From the cell containing the given text, extract its center point as [X, Y] coordinate. 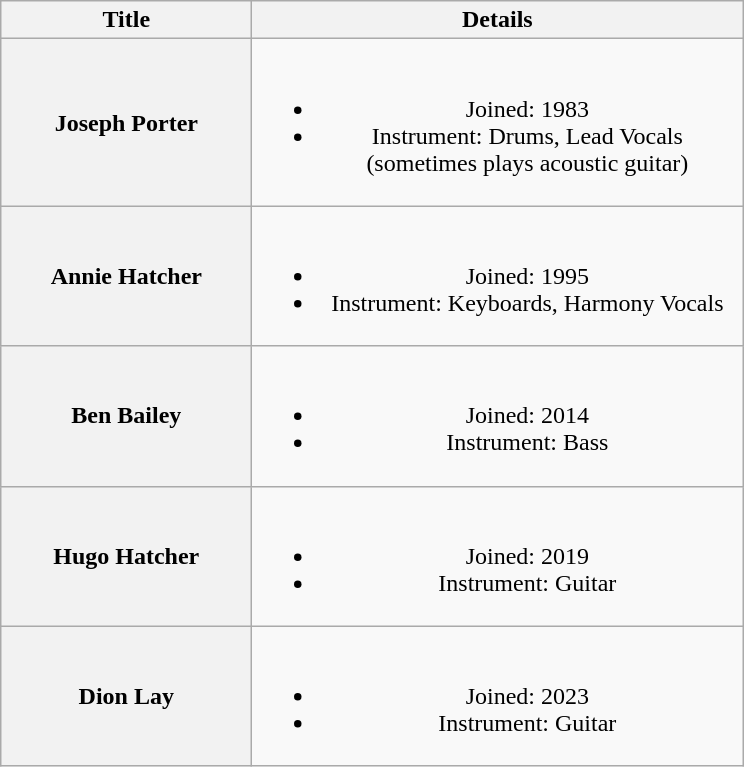
Dion Lay [126, 696]
Joined: 2019Instrument: Guitar [498, 556]
Hugo Hatcher [126, 556]
Joined: 1983Instrument: Drums, Lead Vocals (sometimes plays acoustic guitar) [498, 122]
Annie Hatcher [126, 276]
Ben Bailey [126, 416]
Title [126, 20]
Joseph Porter [126, 122]
Joined: 1995Instrument: Keyboards, Harmony Vocals [498, 276]
Joined: 2014Instrument: Bass [498, 416]
Details [498, 20]
Joined: 2023Instrument: Guitar [498, 696]
